Return (x, y) of the center of cell containing provided text 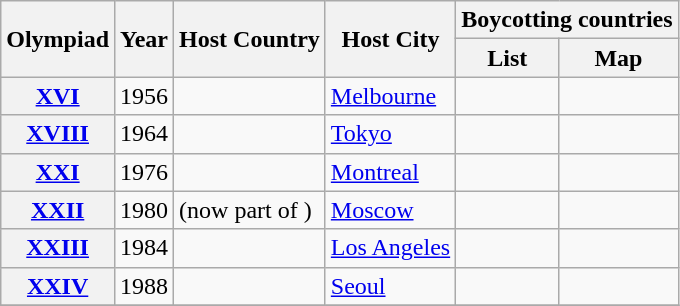
Map (618, 58)
1964 (144, 134)
XXIV (58, 286)
XXII (58, 210)
Host City (390, 39)
Host Country (250, 39)
List (508, 58)
XVIII (58, 134)
Boycotting countries (567, 20)
Montreal (390, 172)
XVI (58, 96)
XXI (58, 172)
Tokyo (390, 134)
1980 (144, 210)
1976 (144, 172)
Seoul (390, 286)
Moscow (390, 210)
1988 (144, 286)
Los Angeles (390, 248)
XXIII (58, 248)
(now part of ) (250, 210)
1956 (144, 96)
Olympiad (58, 39)
1984 (144, 248)
Year (144, 39)
Melbourne (390, 96)
